Provide the (x, y) coordinate of the cell's center where the given text is located.  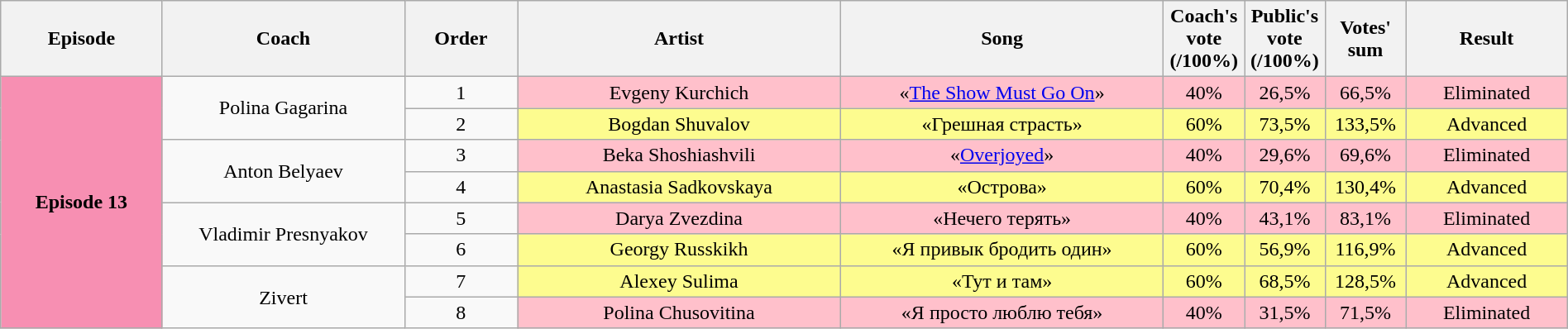
70,4% (1285, 187)
29,6% (1285, 155)
«Overjoyed» (1002, 155)
130,4% (1365, 187)
Bogdan Shuvalov (680, 124)
133,5% (1365, 124)
«Я привык бродить один» (1002, 250)
7 (461, 281)
8 (461, 312)
Song (1002, 39)
83,1% (1365, 218)
Coach (283, 39)
Result (1487, 39)
2 (461, 124)
«Грешная страсть» (1002, 124)
«The Show Must Go On» (1002, 93)
71,5% (1365, 312)
Order (461, 39)
Episode (81, 39)
Polina Gagarina (283, 108)
Evgeny Kurchich (680, 93)
3 (461, 155)
«Тут и там» (1002, 281)
4 (461, 187)
Polina Chusovitina (680, 312)
Beka Shoshiashvili (680, 155)
Darya Zvezdina (680, 218)
26,5% (1285, 93)
1 (461, 93)
69,6% (1365, 155)
5 (461, 218)
Vladimir Presnyakov (283, 234)
31,5% (1285, 312)
Zivert (283, 297)
43,1% (1285, 218)
56,9% (1285, 250)
66,5% (1365, 93)
«Я просто люблю тебя» (1002, 312)
Anastasia Sadkovskaya (680, 187)
Votes' sum (1365, 39)
Anton Belyaev (283, 171)
«Острова» (1002, 187)
128,5% (1365, 281)
73,5% (1285, 124)
«Нечего терять» (1002, 218)
Episode 13 (81, 203)
Georgy Russkikh (680, 250)
6 (461, 250)
Artist (680, 39)
116,9% (1365, 250)
68,5% (1285, 281)
Alexey Sulima (680, 281)
Public's vote (/100%) (1285, 39)
Coach's vote (/100%) (1204, 39)
